Find where the given text appears and provide that cell's center as [X, Y] coordinate. 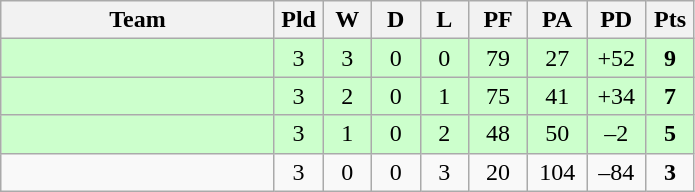
–84 [616, 172]
PF [498, 20]
7 [670, 96]
27 [558, 58]
Pld [298, 20]
D [396, 20]
L [444, 20]
PD [616, 20]
48 [498, 134]
79 [498, 58]
PA [558, 20]
+52 [616, 58]
50 [558, 134]
41 [558, 96]
75 [498, 96]
5 [670, 134]
9 [670, 58]
Pts [670, 20]
104 [558, 172]
20 [498, 172]
Team [138, 20]
+34 [616, 96]
–2 [616, 134]
W [348, 20]
